Return (x, y) of the center of cell containing provided text 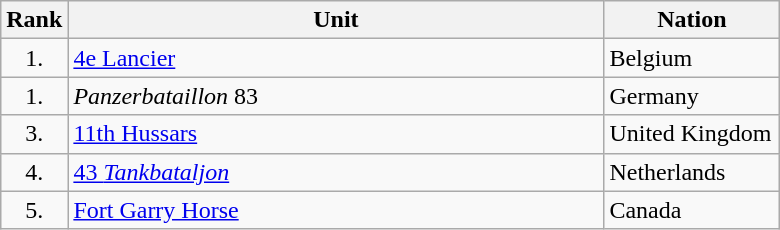
Rank (34, 20)
Fort Garry Horse (336, 210)
5. (34, 210)
Germany (692, 96)
United Kingdom (692, 134)
Nation (692, 20)
4. (34, 172)
43 Tankbataljon (336, 172)
Canada (692, 210)
Belgium (692, 58)
4e Lancier (336, 58)
Unit (336, 20)
11th Hussars (336, 134)
Panzerbataillon 83 (336, 96)
Netherlands (692, 172)
3. (34, 134)
